Output the [x, y] coordinate of the center of the cell containing the given text.  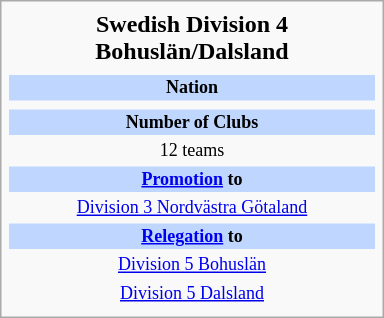
Number of Clubs [192, 123]
Nation [192, 88]
Division 5 Bohuslän [192, 265]
Promotion to [192, 180]
Division 3 Nordvästra Götaland [192, 208]
12 teams [192, 151]
Division 5 Dalsland [192, 294]
Swedish Division 4 Bohuslän/Dalsland [192, 38]
Relegation to [192, 237]
